For the text-containing cell, return its midpoint in (X, Y) coordinate format. 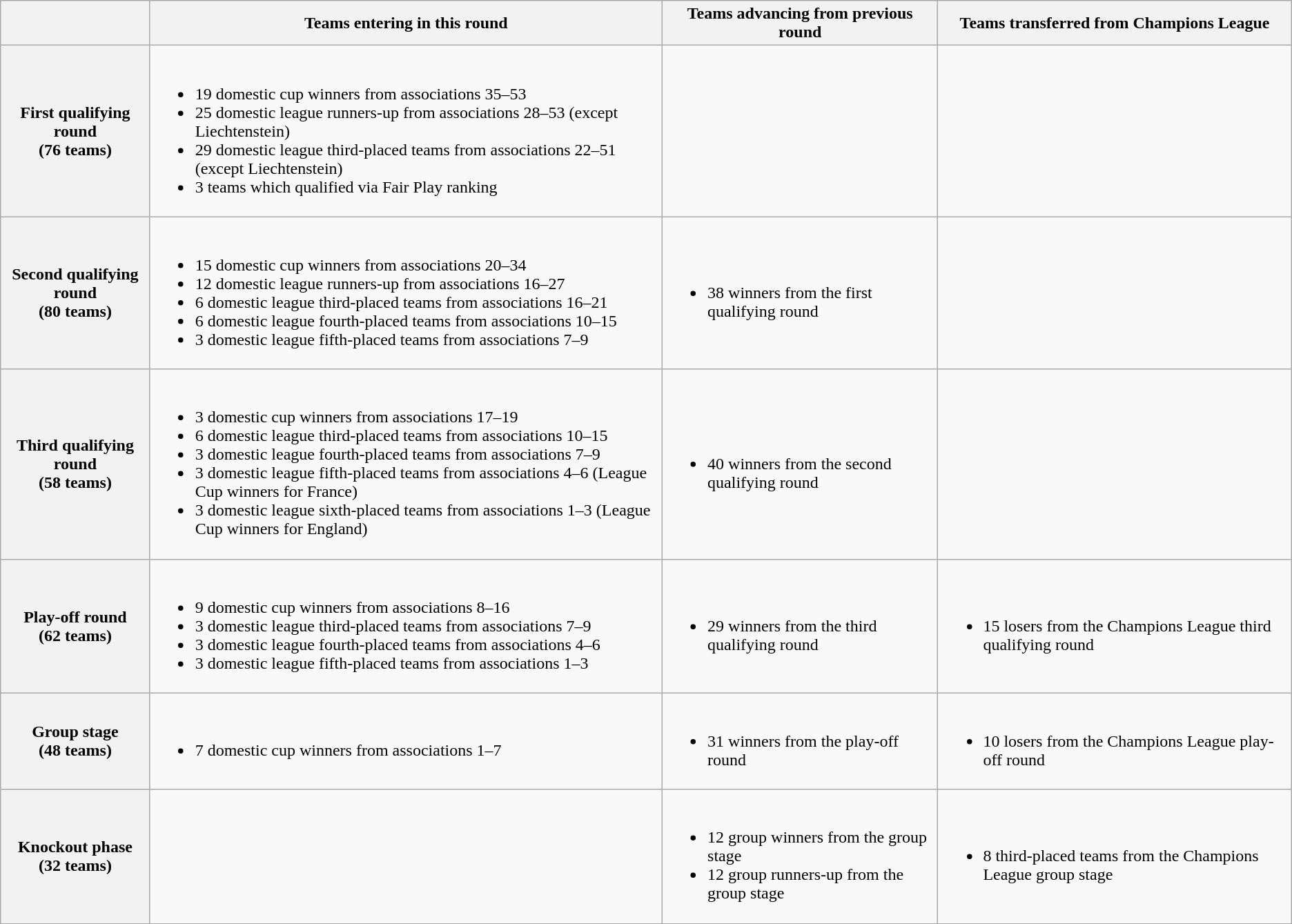
29 winners from the third qualifying round (801, 626)
10 losers from the Champions League play-off round (1115, 741)
8 third-placed teams from the Champions League group stage (1115, 856)
12 group winners from the group stage12 group runners-up from the group stage (801, 856)
First qualifying round(76 teams) (75, 131)
38 winners from the first qualifying round (801, 293)
Teams transferred from Champions League (1115, 23)
Play-off round(62 teams) (75, 626)
31 winners from the play-off round (801, 741)
Group stage(48 teams) (75, 741)
40 winners from the second qualifying round (801, 464)
15 losers from the Champions League third qualifying round (1115, 626)
Teams advancing from previous round (801, 23)
Second qualifying round(80 teams) (75, 293)
Teams entering in this round (406, 23)
Knockout phase(32 teams) (75, 856)
Third qualifying round(58 teams) (75, 464)
7 domestic cup winners from associations 1–7 (406, 741)
